Return the [x, y] coordinate for the center point of the cell that contains the specified text.  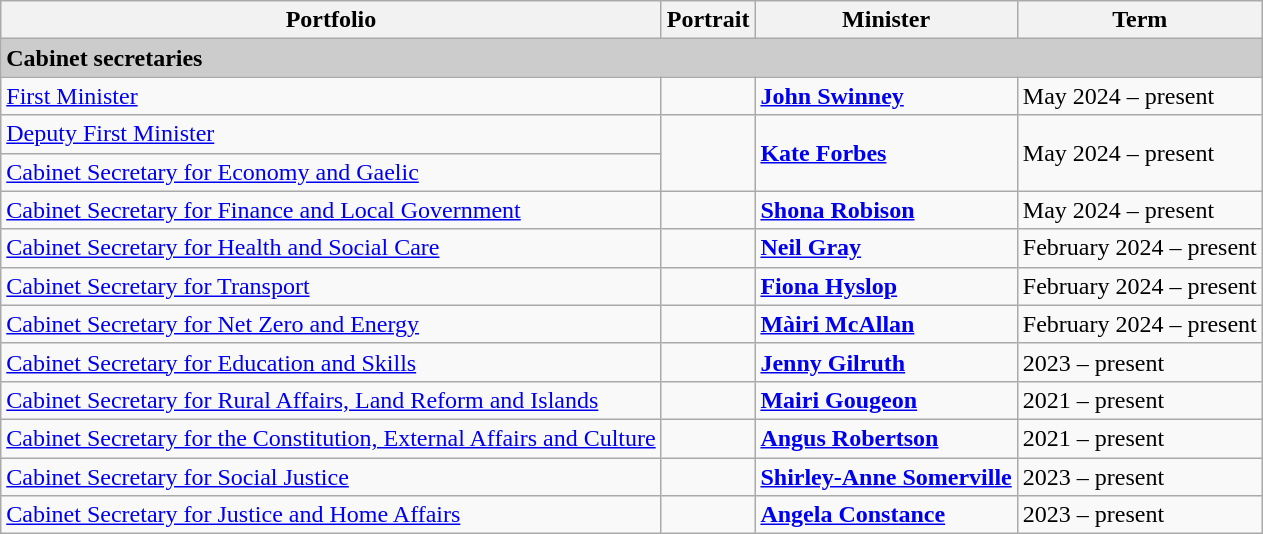
First Minister [331, 96]
Cabinet Secretary for Finance and Local Government [331, 210]
Portfolio [331, 20]
Màiri McAllan [886, 324]
Cabinet secretaries [632, 58]
Mairi Gougeon [886, 400]
Shirley-Anne Somerville [886, 477]
Cabinet Secretary for Education and Skills [331, 362]
Kate Forbes [886, 153]
Cabinet Secretary for the Constitution, External Affairs and Culture [331, 438]
Cabinet Secretary for Justice and Home Affairs [331, 515]
Cabinet Secretary for Health and Social Care [331, 248]
Jenny Gilruth [886, 362]
Neil Gray [886, 248]
Angus Robertson [886, 438]
Angela Constance [886, 515]
Cabinet Secretary for Economy and Gaelic [331, 172]
Deputy First Minister [331, 134]
Cabinet Secretary for Net Zero and Energy [331, 324]
Portrait [708, 20]
Minister [886, 20]
John Swinney [886, 96]
Cabinet Secretary for Transport [331, 286]
Cabinet Secretary for Rural Affairs, Land Reform and Islands [331, 400]
Cabinet Secretary for Social Justice [331, 477]
Fiona Hyslop [886, 286]
Shona Robison [886, 210]
Term [1140, 20]
